Return the (X, Y) coordinate for the center point of the cell that contains the specified text.  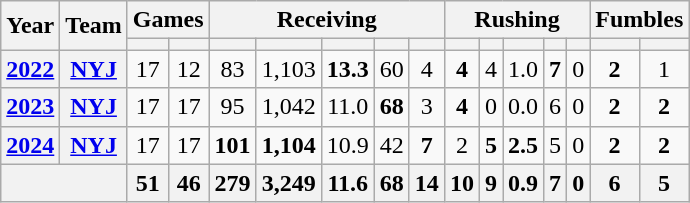
60 (392, 69)
0.9 (522, 183)
11.6 (348, 183)
0.0 (522, 107)
Year (30, 26)
14 (426, 183)
Rushing (516, 20)
2024 (30, 145)
2022 (30, 69)
11.0 (348, 107)
1,042 (288, 107)
2023 (30, 107)
10 (462, 183)
9 (490, 183)
101 (232, 145)
1,103 (288, 69)
2.5 (522, 145)
3,249 (288, 183)
279 (232, 183)
Receiving (326, 20)
Fumbles (640, 20)
10.9 (348, 145)
46 (188, 183)
3 (426, 107)
95 (232, 107)
1,104 (288, 145)
42 (392, 145)
1.0 (522, 69)
Games (168, 20)
51 (148, 183)
1 (664, 69)
Team (94, 26)
83 (232, 69)
13.3 (348, 69)
12 (188, 69)
